Output the (X, Y) coordinate of the center of the cell containing the given text.  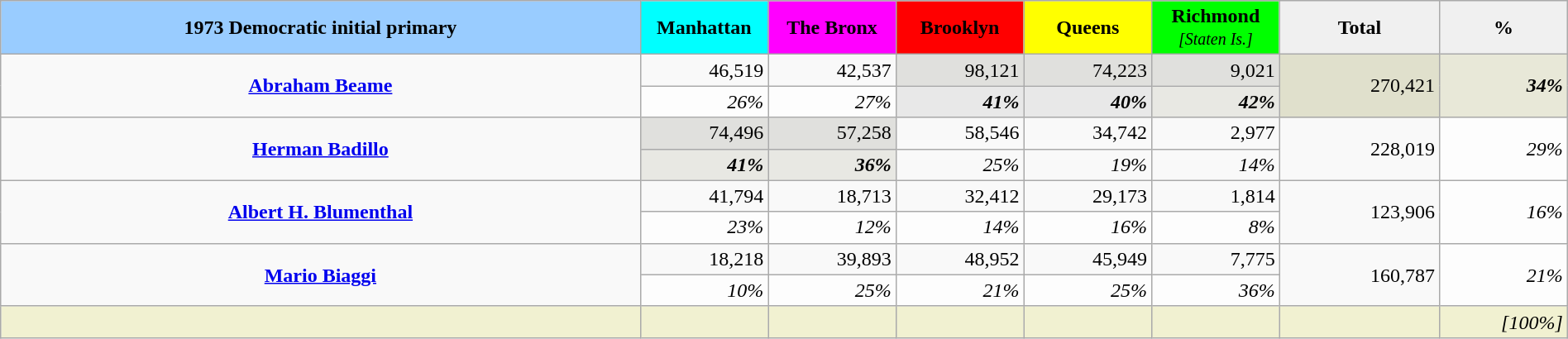
74,496 (705, 133)
The Bronx (832, 28)
19% (1088, 165)
[100%] (1503, 322)
46,519 (705, 70)
29,173 (1088, 196)
8% (1216, 227)
Albert H. Blumenthal (321, 212)
45,949 (1088, 259)
42,537 (832, 70)
160,787 (1360, 275)
123,906 (1360, 212)
Herman Badillo (321, 149)
58,546 (959, 133)
32,412 (959, 196)
Queens (1088, 28)
40% (1088, 102)
% (1503, 28)
23% (705, 227)
98,121 (959, 70)
57,258 (832, 133)
42% (1216, 102)
12% (832, 227)
Manhattan (705, 28)
Richmond [Staten Is.] (1216, 28)
41,794 (705, 196)
34,742 (1088, 133)
39,893 (832, 259)
18,713 (832, 196)
7,775 (1216, 259)
Mario Biaggi (321, 275)
Brooklyn (959, 28)
48,952 (959, 259)
29% (1503, 149)
1,814 (1216, 196)
26% (705, 102)
Total (1360, 28)
18,218 (705, 259)
27% (832, 102)
Abraham Beame (321, 86)
34% (1503, 86)
10% (705, 290)
2,977 (1216, 133)
270,421 (1360, 86)
228,019 (1360, 149)
9,021 (1216, 70)
1973 Democratic initial primary (321, 28)
74,223 (1088, 70)
